Search for the cell housing the specified text and yield its [X, Y] center coordinate. 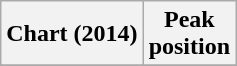
Chart (2014) [72, 34]
Peakposition [189, 34]
